Determine the [x, y] coordinate at the center of the cell enclosing the given text.  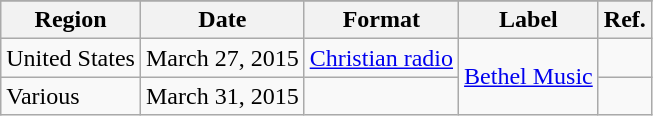
March 31, 2015 [222, 96]
Label [529, 20]
Various [71, 96]
Bethel Music [529, 77]
United States [71, 58]
March 27, 2015 [222, 58]
Ref. [624, 20]
Format [381, 20]
Region [71, 20]
Date [222, 20]
Christian radio [381, 58]
